Extract the (x, y) coordinate from the center of the cell holding the provided text.  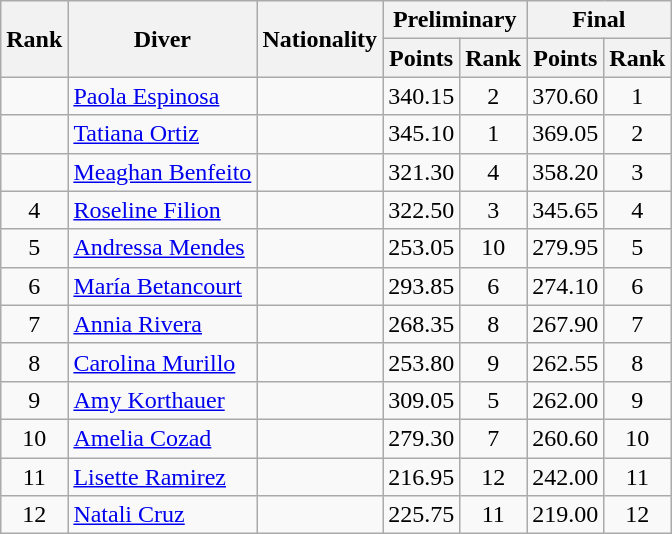
309.05 (422, 400)
253.80 (422, 362)
262.55 (566, 362)
Meaghan Benfeito (162, 172)
Natali Cruz (162, 515)
253.05 (422, 248)
358.20 (566, 172)
Lisette Ramirez (162, 477)
345.10 (422, 134)
Paola Espinosa (162, 96)
369.05 (566, 134)
219.00 (566, 515)
321.30 (422, 172)
225.75 (422, 515)
322.50 (422, 210)
293.85 (422, 286)
279.30 (422, 438)
216.95 (422, 477)
María Betancourt (162, 286)
Tatiana Ortiz (162, 134)
Final (599, 20)
274.10 (566, 286)
Preliminary (455, 20)
345.65 (566, 210)
260.60 (566, 438)
267.90 (566, 324)
Andressa Mendes (162, 248)
Roseline Filion (162, 210)
Amelia Cozad (162, 438)
Diver (162, 39)
Amy Korthauer (162, 400)
340.15 (422, 96)
370.60 (566, 96)
279.95 (566, 248)
268.35 (422, 324)
242.00 (566, 477)
Carolina Murillo (162, 362)
262.00 (566, 400)
Annia Rivera (162, 324)
Nationality (320, 39)
